From the cell containing the given text, extract its center point as [X, Y] coordinate. 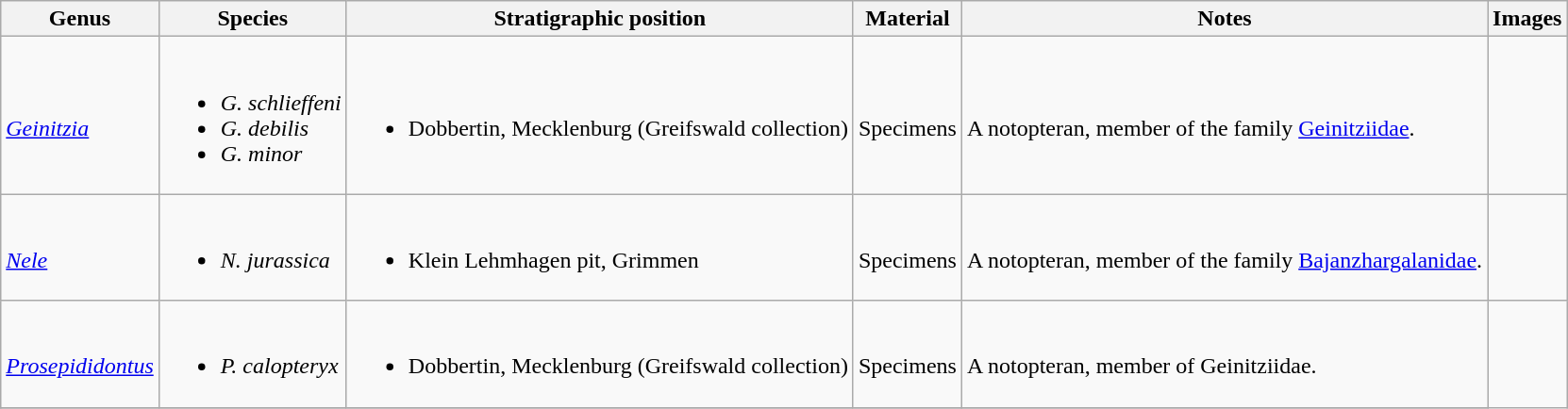
Genus [80, 19]
G. schlieffeniG. debilisG. minor [253, 115]
A notopteran, member of Geinitziidae. [1225, 354]
Species [253, 19]
Notes [1225, 19]
Stratigraphic position [600, 19]
A notopteran, member of the family Bajanzhargalanidae. [1225, 247]
P. calopteryx [253, 354]
Material [908, 19]
Klein Lehmhagen pit, Grimmen [600, 247]
A notopteran, member of the family Geinitziidae. [1225, 115]
N. jurassica [253, 247]
Images [1527, 19]
Prosepididontus [80, 354]
Geinitzia [80, 115]
Nele [80, 247]
